Identify which cell holds the provided text, then report its [x, y] central coordinate. 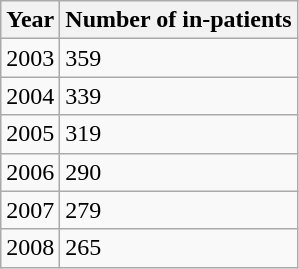
2006 [30, 172]
Year [30, 20]
Number of in-patients [178, 20]
359 [178, 58]
2008 [30, 248]
2007 [30, 210]
2004 [30, 96]
265 [178, 248]
290 [178, 172]
2005 [30, 134]
339 [178, 96]
2003 [30, 58]
319 [178, 134]
279 [178, 210]
